Pinpoint the cell where the given text exists, returning its (X, Y) midpoint coordinate. 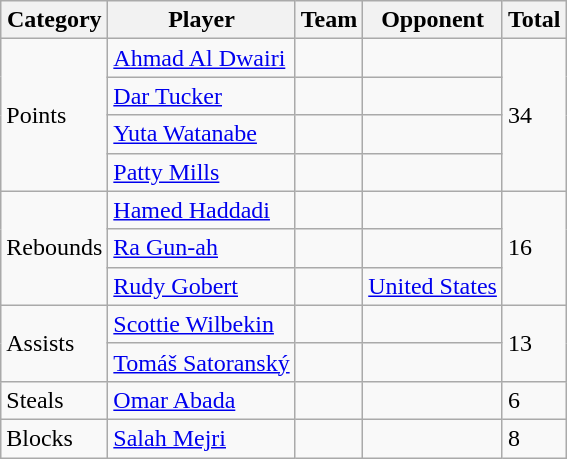
Scottie Wilbekin (202, 324)
Team (329, 20)
Steals (54, 400)
Tomáš Satoranský (202, 362)
Opponent (433, 20)
Omar Abada (202, 400)
Player (202, 20)
8 (534, 438)
Ahmad Al Dwairi (202, 58)
16 (534, 248)
Rebounds (54, 248)
Total (534, 20)
Salah Mejri (202, 438)
6 (534, 400)
Blocks (54, 438)
United States (433, 286)
Assists (54, 343)
Rudy Gobert (202, 286)
Yuta Watanabe (202, 134)
13 (534, 343)
Category (54, 20)
Patty Mills (202, 172)
Points (54, 115)
Dar Tucker (202, 96)
34 (534, 115)
Hamed Haddadi (202, 210)
Ra Gun-ah (202, 248)
